For the text-containing cell, return its midpoint in (x, y) coordinate format. 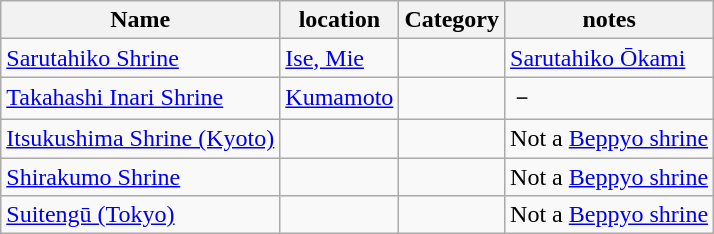
Itsukushima Shrine (Kyoto) (140, 138)
Sarutahiko Shrine (140, 58)
－ (610, 98)
Sarutahiko Ōkami (610, 58)
Kumamoto (340, 98)
Shirakumo Shrine (140, 177)
Name (140, 20)
Ise, Mie (340, 58)
Takahashi Inari Shrine (140, 98)
notes (610, 20)
Category (452, 20)
location (340, 20)
Suitengū (Tokyo) (140, 215)
